Identify which cell holds the provided text, then report its [x, y] central coordinate. 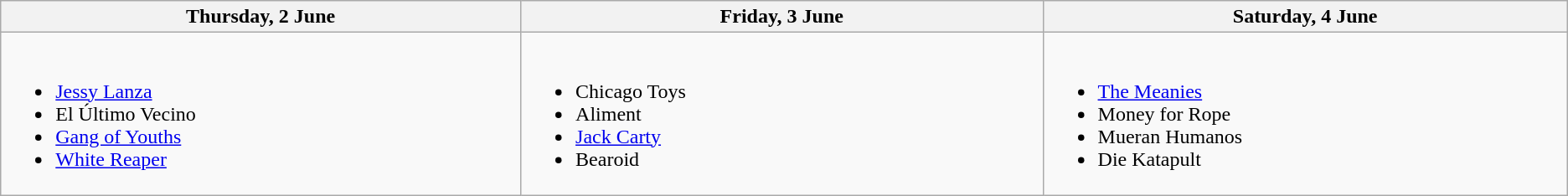
Chicago ToysAlimentJack CartyBearoid [782, 114]
The MeaniesMoney for RopeMueran HumanosDie Katapult [1305, 114]
Thursday, 2 June [261, 17]
Jessy LanzaEl Último VecinoGang of YouthsWhite Reaper [261, 114]
Saturday, 4 June [1305, 17]
Friday, 3 June [782, 17]
